Detect which cell encompasses the target text, then output its (x, y) center coordinate. 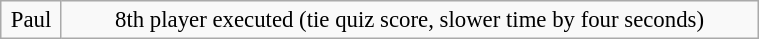
8th player executed (tie quiz score, slower time by four seconds) (410, 20)
Paul (30, 20)
